Return the (X, Y) coordinate for the center point of the cell that contains the specified text.  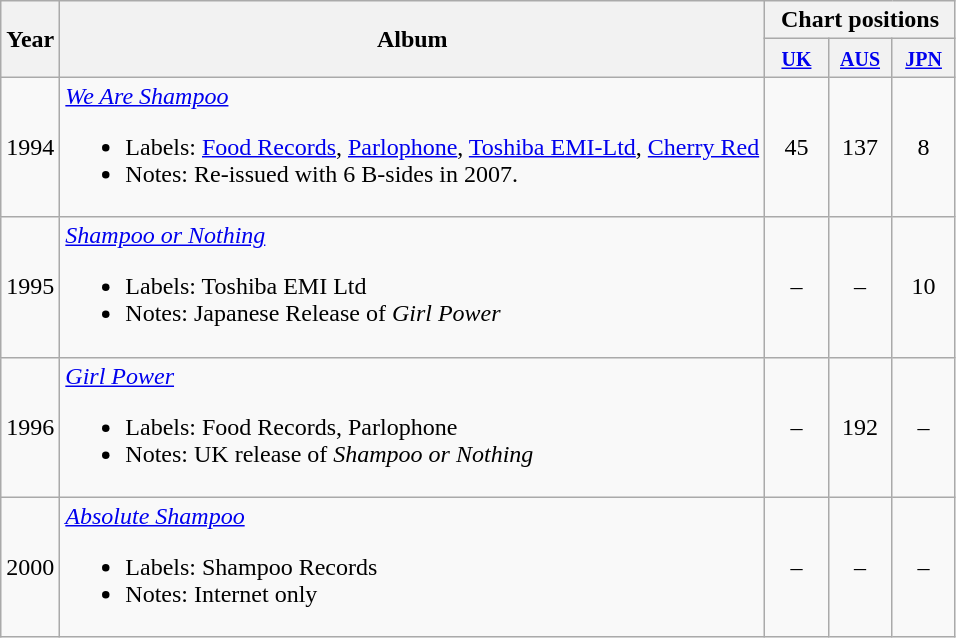
JPN (924, 58)
2000 (30, 567)
45 (797, 147)
192 (860, 427)
Shampoo or NothingLabels: Toshiba EMI LtdNotes: Japanese Release of Girl Power (412, 287)
Absolute ShampooLabels: Shampoo RecordsNotes: Internet only (412, 567)
1996 (30, 427)
1995 (30, 287)
1994 (30, 147)
UK (797, 58)
AUS (860, 58)
Girl PowerLabels: Food Records, ParlophoneNotes: UK release of Shampoo or Nothing (412, 427)
We Are ShampooLabels: Food Records, Parlophone, Toshiba EMI-Ltd, Cherry RedNotes: Re-issued with 6 B-sides in 2007. (412, 147)
8 (924, 147)
10 (924, 287)
Chart positions (860, 20)
137 (860, 147)
Year (30, 39)
Album (412, 39)
